Capture the cell that displays the provided text and extract its [x, y] central coordinate. 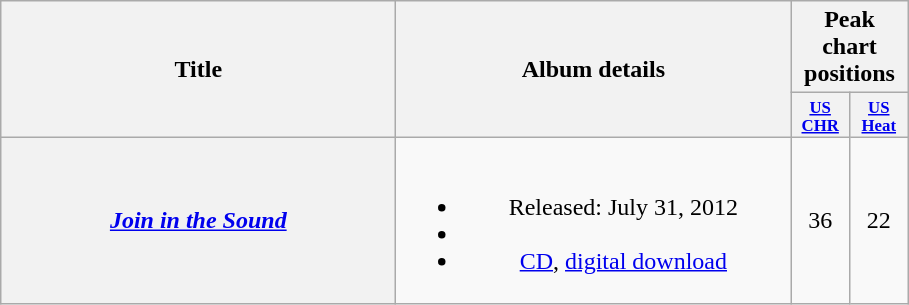
Peak chart positions [850, 47]
USHeat [878, 115]
22 [878, 220]
Title [198, 69]
Join in the Sound [198, 220]
Released: July 31, 2012CD, digital download [594, 220]
USCHR [820, 115]
Album details [594, 69]
36 [820, 220]
